Find where the given text appears and provide that cell's center as (X, Y) coordinate. 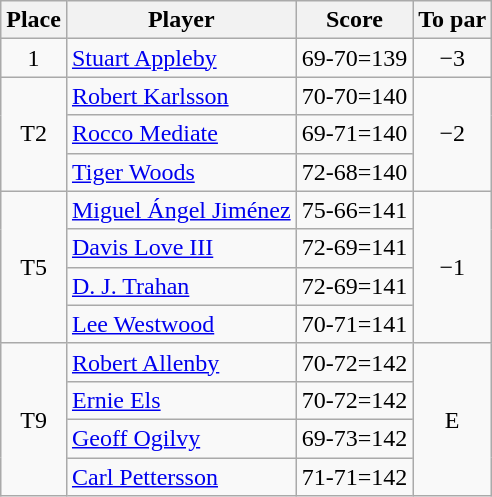
Score (354, 20)
Stuart Appleby (181, 58)
Lee Westwood (181, 324)
Place (34, 20)
Tiger Woods (181, 172)
Robert Karlsson (181, 96)
1 (34, 58)
Ernie Els (181, 400)
E (452, 419)
69-70=139 (354, 58)
72-68=140 (354, 172)
Rocco Mediate (181, 134)
T2 (34, 134)
Geoff Ogilvy (181, 438)
71-71=142 (354, 477)
Miguel Ángel Jiménez (181, 210)
Davis Love III (181, 248)
70-71=141 (354, 324)
69-71=140 (354, 134)
T5 (34, 267)
75-66=141 (354, 210)
−2 (452, 134)
Robert Allenby (181, 362)
T9 (34, 419)
70-70=140 (354, 96)
−1 (452, 267)
−3 (452, 58)
Player (181, 20)
D. J. Trahan (181, 286)
69-73=142 (354, 438)
To par (452, 20)
Carl Pettersson (181, 477)
